From the cell containing the given text, extract its center point as [X, Y] coordinate. 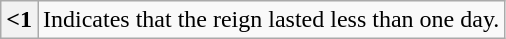
Indicates that the reign lasted less than one day. [272, 20]
<1 [20, 20]
